Return [X, Y] of the center of cell containing provided text 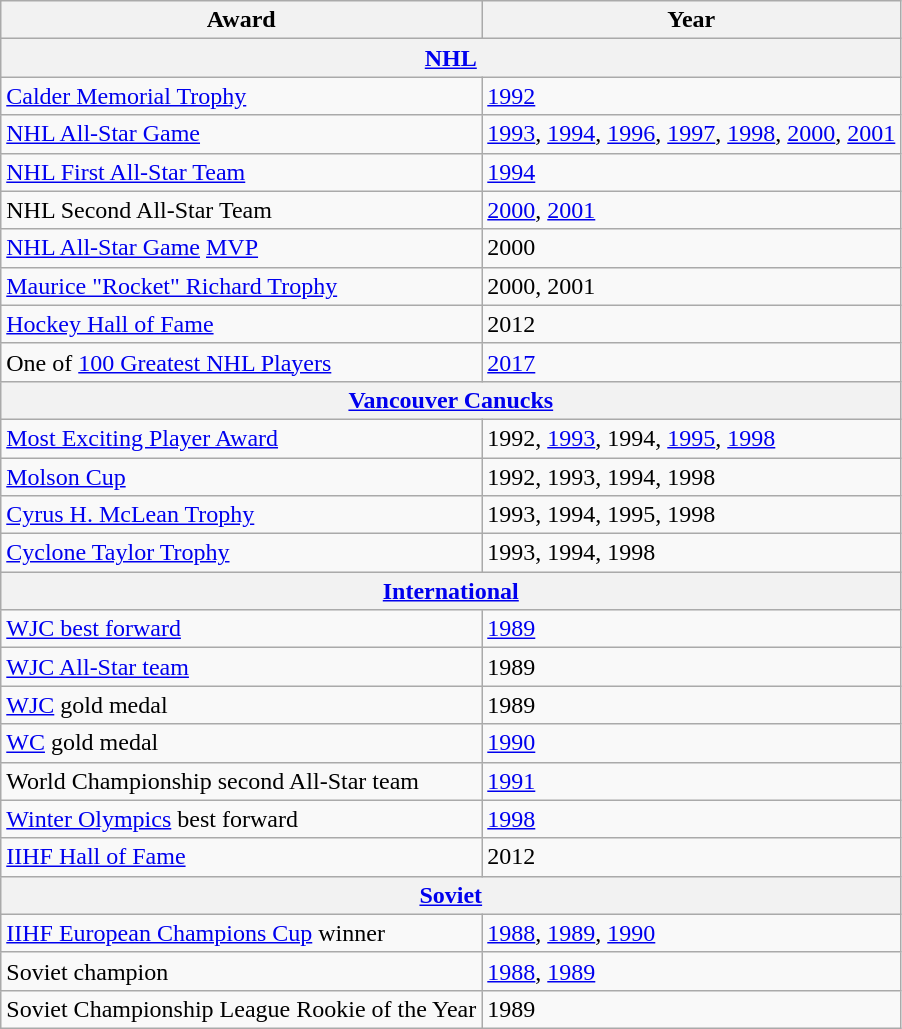
WJC gold medal [242, 705]
Molson Cup [242, 477]
Winter Olympics best forward [242, 819]
Calder Memorial Trophy [242, 96]
International [451, 591]
World Championship second All-Star team [242, 781]
WJC All-Star team [242, 667]
IIHF European Champions Cup winner [242, 933]
Cyclone Taylor Trophy [242, 553]
Soviet champion [242, 971]
1994 [692, 172]
NHL [451, 58]
Cyrus H. McLean Trophy [242, 515]
One of 100 Greatest NHL Players [242, 362]
1993, 1994, 1998 [692, 553]
1990 [692, 743]
1993, 1994, 1995, 1998 [692, 515]
2017 [692, 362]
WC gold medal [242, 743]
1992 [692, 96]
Hockey Hall of Fame [242, 324]
1998 [692, 819]
IIHF Hall of Fame [242, 857]
NHL All-Star Game [242, 134]
Soviet Championship League Rookie of the Year [242, 1009]
NHL All-Star Game MVP [242, 248]
NHL Second All-Star Team [242, 210]
1988, 1989 [692, 971]
1993, 1994, 1996, 1997, 1998, 2000, 2001 [692, 134]
1992, 1993, 1994, 1998 [692, 477]
2000 [692, 248]
Most Exciting Player Award [242, 438]
Soviet [451, 895]
Vancouver Canucks [451, 400]
1992, 1993, 1994, 1995, 1998 [692, 438]
1991 [692, 781]
Maurice "Rocket" Richard Trophy [242, 286]
Award [242, 20]
WJC best forward [242, 629]
Year [692, 20]
1988, 1989, 1990 [692, 933]
NHL First All-Star Team [242, 172]
